Search for the cell housing the specified text and yield its [X, Y] center coordinate. 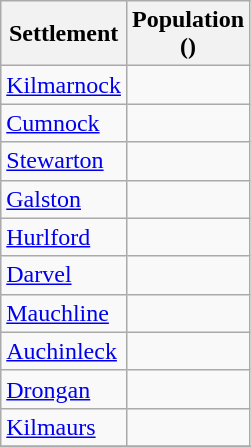
Drongan [64, 389]
Auchinleck [64, 351]
Kilmarnock [64, 85]
Cumnock [64, 123]
Hurlford [64, 237]
Kilmaurs [64, 427]
Darvel [64, 275]
Stewarton [64, 161]
Galston [64, 199]
Population() [188, 34]
Settlement [64, 34]
Mauchline [64, 313]
